Return the (X, Y) coordinate for the center point of the cell that contains the specified text.  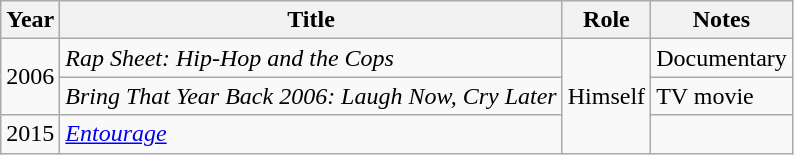
TV movie (722, 96)
2015 (30, 134)
Bring That Year Back 2006: Laugh Now, Cry Later (311, 96)
Role (606, 20)
Title (311, 20)
Year (30, 20)
Himself (606, 96)
Documentary (722, 58)
Rap Sheet: Hip-Hop and the Cops (311, 58)
2006 (30, 77)
Notes (722, 20)
Entourage (311, 134)
